Output the [X, Y] coordinate of the center of the cell containing the given text.  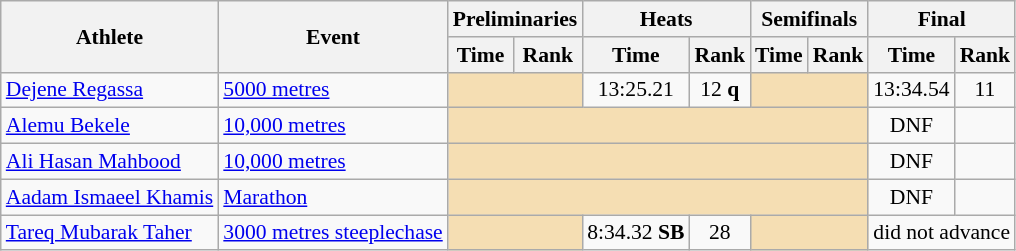
5000 metres [333, 90]
11 [986, 90]
Heats [666, 19]
13:34.54 [911, 90]
13:25.21 [636, 90]
Aadam Ismaeel Khamis [110, 197]
28 [720, 233]
Tareq Mubarak Taher [110, 233]
Final [942, 19]
Preliminaries [515, 19]
Semifinals [809, 19]
Event [333, 36]
12 q [720, 90]
3000 metres steeplechase [333, 233]
did not advance [942, 233]
Alemu Bekele [110, 126]
Marathon [333, 197]
8:34.32 SB [636, 233]
Athlete [110, 36]
Dejene Regassa [110, 90]
Ali Hasan Mahbood [110, 162]
